Return the [x, y] coordinate for the center point of the cell that contains the specified text.  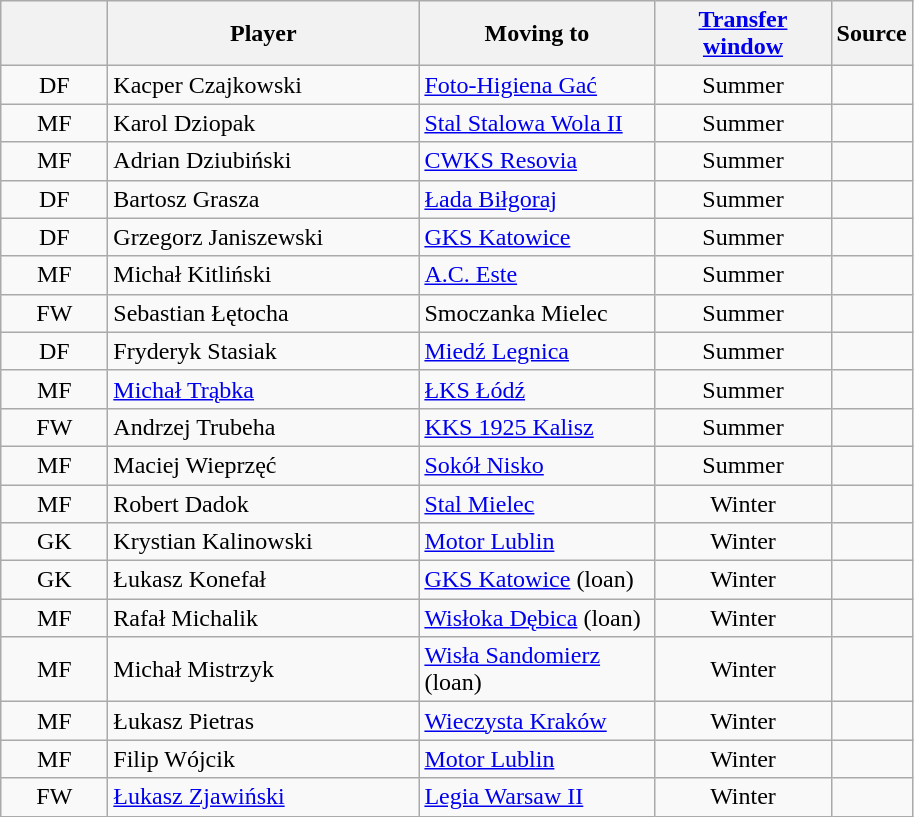
Michał Kitliński [264, 275]
Wisła Sandomierz (loan) [537, 670]
Player [264, 34]
Robert Dadok [264, 503]
Wisłoka Dębica (loan) [537, 618]
Andrzej Trubeha [264, 427]
Maciej Wieprzęć [264, 465]
Krystian Kalinowski [264, 542]
Miedź Legnica [537, 351]
CWKS Resovia [537, 161]
Transfer window [743, 34]
Łukasz Zjawiński [264, 797]
Łukasz Pietras [264, 721]
Łukasz Konefał [264, 580]
Adrian Dziubiński [264, 161]
Legia Warsaw II [537, 797]
Łada Biłgoraj [537, 199]
Moving to [537, 34]
Foto-Higiena Gać [537, 85]
Wieczysta Kraków [537, 721]
GKS Katowice [537, 237]
ŁKS Łódź [537, 389]
Rafał Michalik [264, 618]
Stal Mielec [537, 503]
Sebastian Łętocha [264, 313]
Grzegorz Janiszewski [264, 237]
KKS 1925 Kalisz [537, 427]
Stal Stalowa Wola II [537, 123]
A.C. Este [537, 275]
Michał Mistrzyk [264, 670]
Karol Dziopak [264, 123]
Sokół Nisko [537, 465]
Fryderyk Stasiak [264, 351]
GKS Katowice (loan) [537, 580]
Source [872, 34]
Filip Wójcik [264, 759]
Michał Trąbka [264, 389]
Kacper Czajkowski [264, 85]
Bartosz Grasza [264, 199]
Smoczanka Mielec [537, 313]
